For the text-containing cell, return its midpoint in (X, Y) coordinate format. 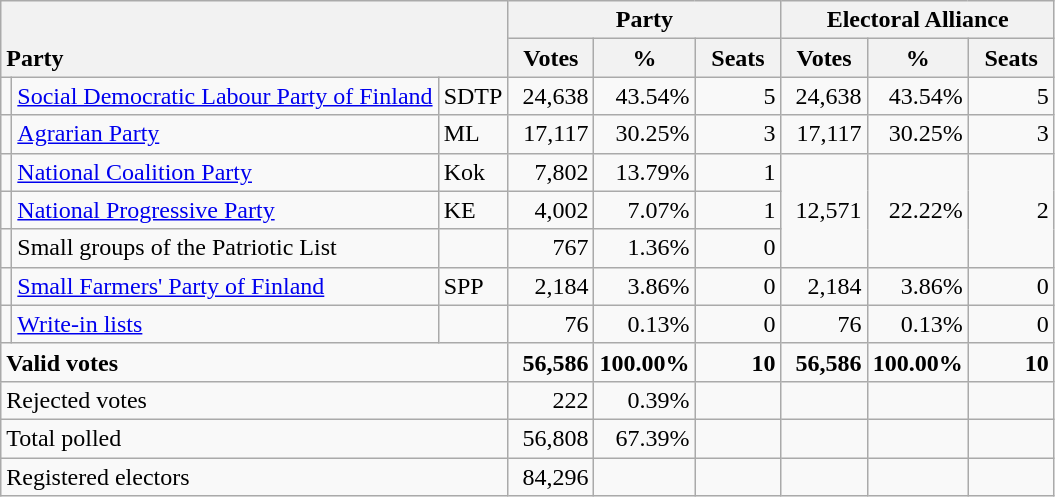
767 (551, 248)
Social Democratic Labour Party of Finland (225, 96)
2 (1011, 210)
Small Farmers' Party of Finland (225, 286)
56,808 (551, 438)
SDTP (473, 96)
Write-in lists (225, 324)
Valid votes (254, 362)
SPP (473, 286)
Small groups of the Patriotic List (225, 248)
Agrarian Party (225, 134)
13.79% (644, 172)
0.39% (644, 400)
12,571 (824, 210)
Registered electors (254, 477)
1.36% (644, 248)
Rejected votes (254, 400)
National Progressive Party (225, 210)
84,296 (551, 477)
7.07% (644, 210)
National Coalition Party (225, 172)
67.39% (644, 438)
7,802 (551, 172)
Total polled (254, 438)
ML (473, 134)
222 (551, 400)
4,002 (551, 210)
Kok (473, 172)
22.22% (918, 210)
Electoral Alliance (918, 20)
KE (473, 210)
